Return [X, Y] of the center of cell containing provided text 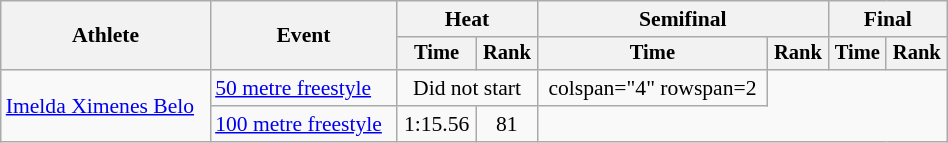
1:15.56 [437, 124]
50 metre freestyle [304, 88]
Final [888, 19]
81 [506, 124]
100 metre freestyle [304, 124]
Semifinal [682, 19]
Athlete [106, 36]
Heat [467, 19]
Imelda Ximenes Belo [106, 106]
Event [304, 36]
Did not start [467, 88]
colspan="4" rowspan=2 [652, 88]
